Identify which cell holds the provided text, then report its [x, y] central coordinate. 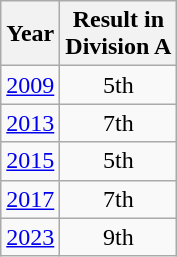
Year [30, 34]
2015 [30, 161]
Result inDivision A [118, 34]
2017 [30, 199]
2009 [30, 85]
2013 [30, 123]
9th [118, 237]
2023 [30, 237]
